Pinpoint the cell where the given text exists, returning its (X, Y) midpoint coordinate. 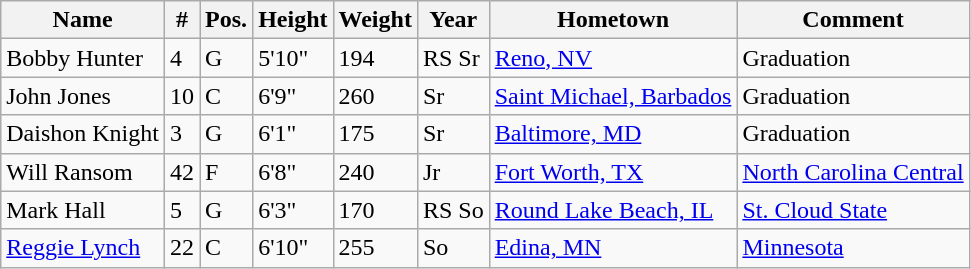
North Carolina Central (853, 172)
Reggie Lynch (83, 248)
Pos. (226, 20)
Baltimore, MD (613, 134)
Saint Michael, Barbados (613, 96)
6'1" (293, 134)
Comment (853, 20)
Bobby Hunter (83, 58)
Name (83, 20)
Daishon Knight (83, 134)
Hometown (613, 20)
RS Sr (453, 58)
John Jones (83, 96)
4 (182, 58)
10 (182, 96)
Reno, NV (613, 58)
255 (375, 248)
6'9" (293, 96)
So (453, 248)
6'3" (293, 210)
3 (182, 134)
Height (293, 20)
Round Lake Beach, IL (613, 210)
6'10" (293, 248)
260 (375, 96)
RS So (453, 210)
42 (182, 172)
St. Cloud State (853, 210)
240 (375, 172)
F (226, 172)
Edina, MN (613, 248)
Mark Hall (83, 210)
5'10" (293, 58)
Will Ransom (83, 172)
Year (453, 20)
170 (375, 210)
Weight (375, 20)
Fort Worth, TX (613, 172)
# (182, 20)
175 (375, 134)
Jr (453, 172)
Minnesota (853, 248)
6'8" (293, 172)
194 (375, 58)
22 (182, 248)
5 (182, 210)
